Capture the cell that displays the provided text and extract its (x, y) central coordinate. 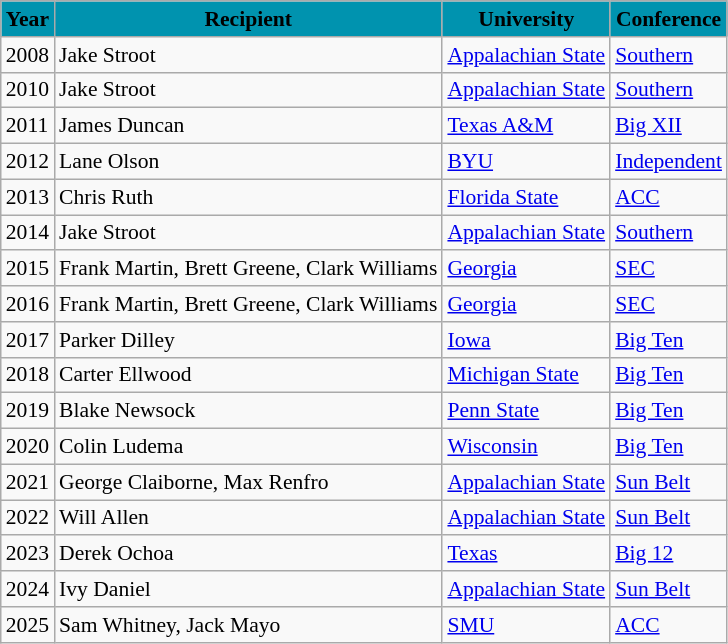
2021 (28, 482)
2017 (28, 340)
Independent (668, 162)
Iowa (526, 340)
Big 12 (668, 554)
Florida State (526, 197)
Conference (668, 19)
BYU (526, 162)
Chris Ruth (248, 197)
University (526, 19)
Texas A&M (526, 126)
2013 (28, 197)
2015 (28, 269)
Sam Whitney, Jack Mayo (248, 625)
2014 (28, 233)
Colin Ludema (248, 447)
2024 (28, 589)
2010 (28, 90)
Big XII (668, 126)
2016 (28, 304)
Wisconsin (526, 447)
Texas (526, 554)
George Claiborne, Max Renfro (248, 482)
2022 (28, 518)
2008 (28, 55)
Penn State (526, 411)
Parker Dilley (248, 340)
2019 (28, 411)
SMU (526, 625)
Derek Ochoa (248, 554)
Blake Newsock (248, 411)
Will Allen (248, 518)
Lane Olson (248, 162)
Recipient (248, 19)
2023 (28, 554)
Carter Ellwood (248, 375)
Michigan State (526, 375)
Year (28, 19)
2025 (28, 625)
2012 (28, 162)
2018 (28, 375)
Ivy Daniel (248, 589)
2020 (28, 447)
2011 (28, 126)
James Duncan (248, 126)
